Detect which cell encompasses the target text, then output its [X, Y] center coordinate. 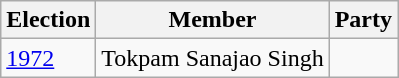
Tokpam Sanajao Singh [212, 58]
Party [363, 20]
Election [48, 20]
1972 [48, 58]
Member [212, 20]
